From the cell containing the given text, extract its center point as (x, y) coordinate. 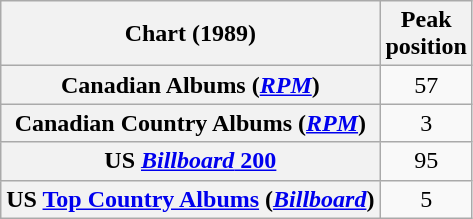
3 (426, 123)
57 (426, 85)
Peakposition (426, 34)
Chart (1989) (190, 34)
5 (426, 199)
US Billboard 200 (190, 161)
US Top Country Albums (Billboard) (190, 199)
Canadian Country Albums (RPM) (190, 123)
Canadian Albums (RPM) (190, 85)
95 (426, 161)
